Provide the [X, Y] coordinate of the cell's center where the given text is located.  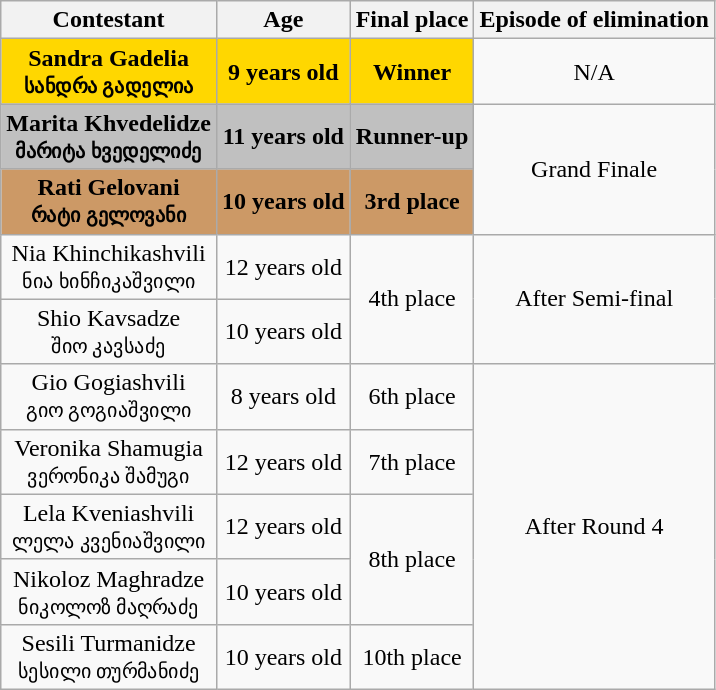
Final place [412, 20]
8 years old [283, 396]
Veronika Shamugiaვერონიკა შამუგი [109, 462]
10th place [412, 656]
Sesili Turmanidzeსესილი თურმანიძე [109, 656]
Grand Finale [594, 169]
Shio Kavsadzeშიო კავსაძე [109, 332]
Lela Kveniashviliლელა კვენიაშვილი [109, 526]
Episode of elimination [594, 20]
Sandra Gadeliaსანდრა გადელია [109, 72]
6th place [412, 396]
Gio Gogiashviliგიო გოგიაშვილი [109, 396]
Nikoloz Maghradzeნიკოლოზ მაღრაძე [109, 592]
Nia Khinchikashviliნია ხინჩიკაშვილი [109, 266]
4th place [412, 299]
3rd place [412, 202]
9 years old [283, 72]
After Round 4 [594, 526]
11 years old [283, 136]
Contestant [109, 20]
Rati Gelovaniრატი გელოვანი [109, 202]
N/A [594, 72]
Winner [412, 72]
7th place [412, 462]
After Semi-final [594, 299]
Runner-up [412, 136]
Marita Khvedelidzeმარიტა ხვედელიძე [109, 136]
Age [283, 20]
8th place [412, 559]
